Pinpoint the cell where the given text exists, returning its [X, Y] midpoint coordinate. 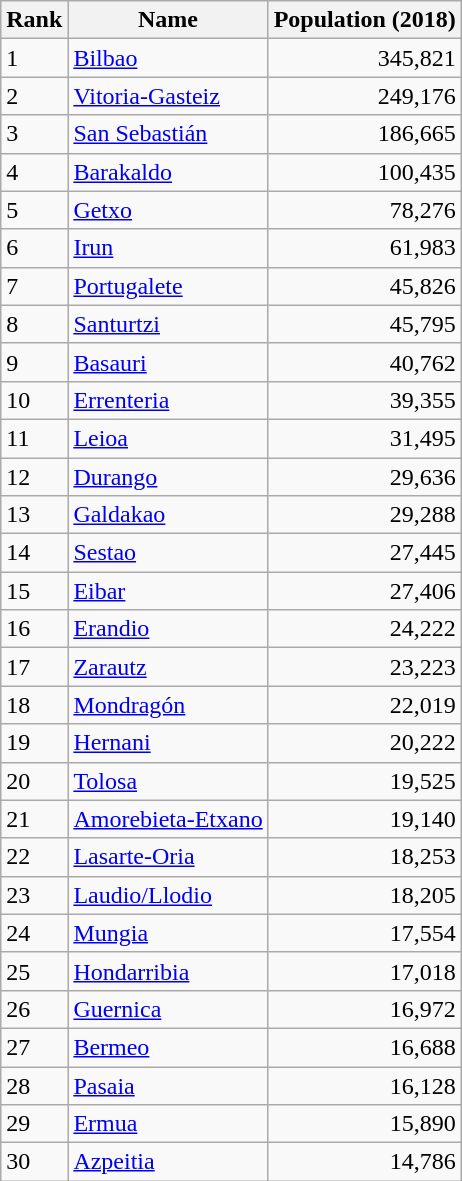
61,983 [364, 248]
100,435 [364, 172]
22,019 [364, 705]
22 [34, 857]
20 [34, 781]
3 [34, 134]
16,688 [364, 1047]
San Sebastián [168, 134]
27,445 [364, 553]
16 [34, 629]
249,176 [364, 96]
16,128 [364, 1085]
6 [34, 248]
27 [34, 1047]
Errenteria [168, 400]
45,826 [364, 286]
15 [34, 591]
19 [34, 743]
16,972 [364, 1009]
Durango [168, 477]
29,288 [364, 515]
18 [34, 705]
Barakaldo [168, 172]
Population (2018) [364, 20]
13 [34, 515]
9 [34, 362]
Zarautz [168, 667]
Basauri [168, 362]
24,222 [364, 629]
29 [34, 1124]
78,276 [364, 210]
10 [34, 400]
Bermeo [168, 1047]
40,762 [364, 362]
23,223 [364, 667]
4 [34, 172]
Sestao [168, 553]
24 [34, 933]
8 [34, 324]
23 [34, 895]
Lasarte-Oria [168, 857]
Hernani [168, 743]
2 [34, 96]
28 [34, 1085]
45,795 [364, 324]
14 [34, 553]
5 [34, 210]
30 [34, 1162]
18,205 [364, 895]
Hondarribia [168, 971]
15,890 [364, 1124]
18,253 [364, 857]
Portugalete [168, 286]
Azpeitia [168, 1162]
Galdakao [168, 515]
20,222 [364, 743]
345,821 [364, 58]
7 [34, 286]
29,636 [364, 477]
Vitoria-Gasteiz [168, 96]
Eibar [168, 591]
12 [34, 477]
Mungia [168, 933]
17 [34, 667]
Rank [34, 20]
Getxo [168, 210]
26 [34, 1009]
Mondragón [168, 705]
Pasaia [168, 1085]
Tolosa [168, 781]
Name [168, 20]
21 [34, 819]
1 [34, 58]
27,406 [364, 591]
Laudio/Llodio [168, 895]
Guernica [168, 1009]
Amorebieta-Etxano [168, 819]
31,495 [364, 438]
Leioa [168, 438]
Santurtzi [168, 324]
19,525 [364, 781]
14,786 [364, 1162]
39,355 [364, 400]
11 [34, 438]
Ermua [168, 1124]
17,018 [364, 971]
Bilbao [168, 58]
Irun [168, 248]
Erandio [168, 629]
19,140 [364, 819]
25 [34, 971]
186,665 [364, 134]
17,554 [364, 933]
